From the cell containing the given text, extract its center point as (X, Y) coordinate. 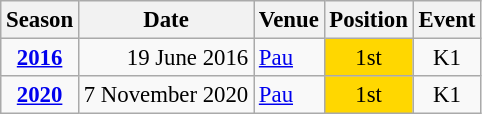
Season (40, 20)
19 June 2016 (166, 58)
2020 (40, 95)
Position (368, 20)
Venue (290, 20)
Date (166, 20)
7 November 2020 (166, 95)
Event (447, 20)
2016 (40, 58)
